Extract the [x, y] coordinate from the center of the cell holding the provided text.  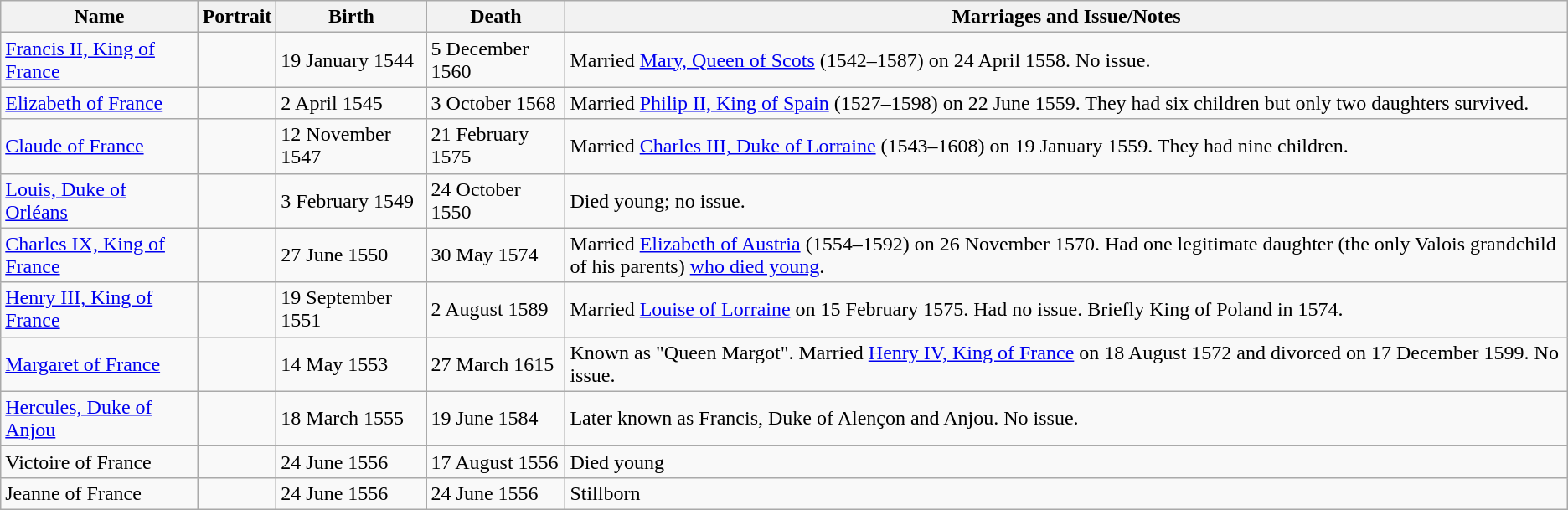
Married Elizabeth of Austria (1554–1592) on 26 November 1570. Had one legitimate daughter (the only Valois grandchild of his parents) who died young. [1066, 255]
Died young; no issue. [1066, 201]
18 March 1555 [352, 419]
24 October 1550 [496, 201]
Married Louise of Lorraine on 15 February 1575. Had no issue. Briefly King of Poland in 1574. [1066, 310]
2 April 1545 [352, 103]
5 December 1560 [496, 60]
Birth [352, 17]
2 August 1589 [496, 310]
27 March 1615 [496, 363]
19 September 1551 [352, 310]
Hercules, Duke of Anjou [99, 419]
19 June 1584 [496, 419]
Married Mary, Queen of Scots (1542–1587) on 24 April 1558. No issue. [1066, 60]
Henry III, King of France [99, 310]
Marriages and Issue/Notes [1066, 17]
Margaret of France [99, 363]
Stillborn [1066, 493]
3 February 1549 [352, 201]
27 June 1550 [352, 255]
Victoire of France [99, 461]
30 May 1574 [496, 255]
Known as "Queen Margot". Married Henry IV, King of France on 18 August 1572 and divorced on 17 December 1599. No issue. [1066, 363]
Later known as Francis, Duke of Alençon and Anjou. No issue. [1066, 419]
Portrait [237, 17]
21 February 1575 [496, 146]
Died young [1066, 461]
Death [496, 17]
Francis II, King of France [99, 60]
Louis, Duke of Orléans [99, 201]
14 May 1553 [352, 363]
Married Charles III, Duke of Lorraine (1543–1608) on 19 January 1559. They had nine children. [1066, 146]
Name [99, 17]
Jeanne of France [99, 493]
Claude of France [99, 146]
12 November 1547 [352, 146]
19 January 1544 [352, 60]
3 October 1568 [496, 103]
Charles IX, King of France [99, 255]
Elizabeth of France [99, 103]
17 August 1556 [496, 461]
Married Philip II, King of Spain (1527–1598) on 22 June 1559. They had six children but only two daughters survived. [1066, 103]
